Extract the [x, y] coordinate from the center of the cell holding the provided text.  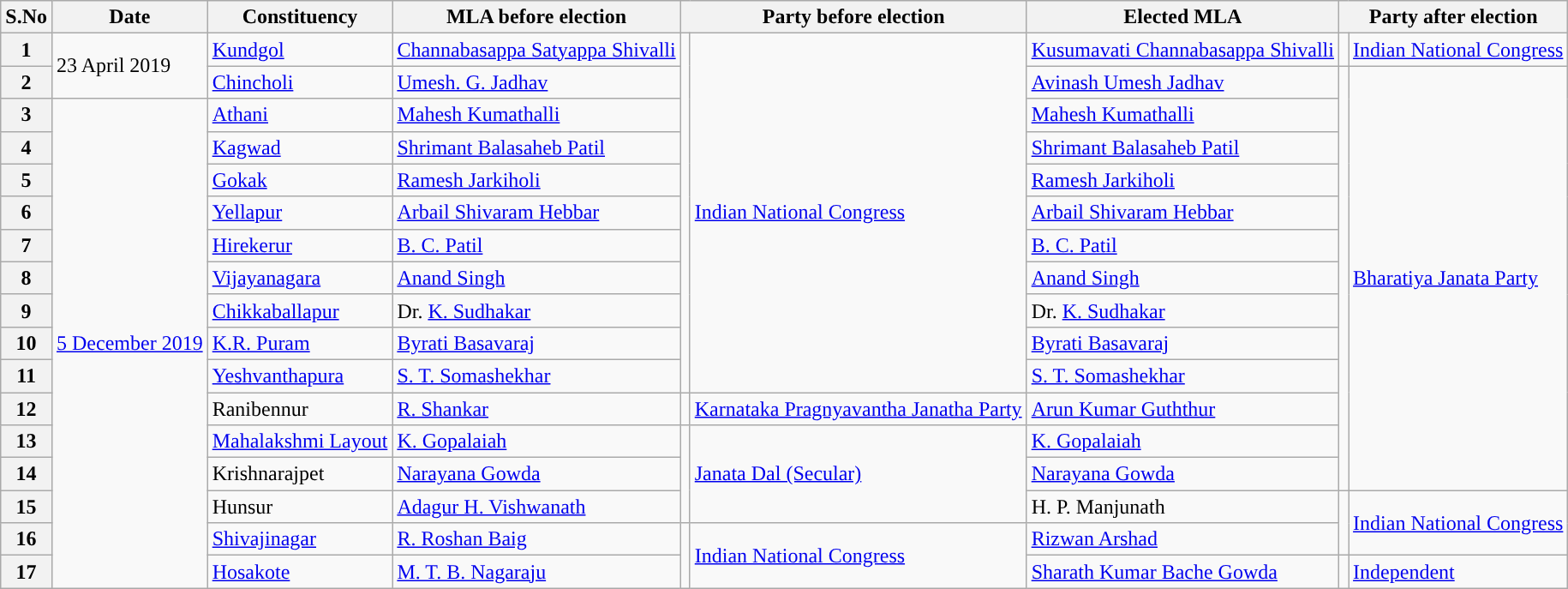
2 [27, 82]
11 [27, 376]
Janata Dal (Secular) [859, 474]
16 [27, 539]
Bharatiya Janata Party [1458, 278]
Adagur H. Vishwanath [536, 507]
7 [27, 245]
10 [27, 343]
Hirekerur [300, 245]
Shivajinagar [300, 539]
5 [27, 180]
3 [27, 115]
Umesh. G. Jadhav [536, 82]
Yeshvanthapura [300, 376]
Kagwad [300, 147]
Gokak [300, 180]
Vijayanagara [300, 278]
5 December 2019 [129, 343]
4 [27, 147]
17 [27, 572]
Yellapur [300, 213]
Date [129, 17]
R. Shankar [536, 409]
Chincholi [300, 82]
Karnataka Pragnyavantha Janatha Party [859, 409]
Sharath Kumar Bache Gowda [1182, 572]
Mahalakshmi Layout [300, 442]
Arun Kumar Guththur [1182, 409]
Avinash Umesh Jadhav [1182, 82]
9 [27, 310]
Chikkaballapur [300, 310]
13 [27, 442]
Elected MLA [1182, 17]
1 [27, 50]
Hunsur [300, 507]
14 [27, 474]
K.R. Puram [300, 343]
MLA before election [536, 17]
Rizwan Arshad [1182, 539]
Krishnarajpet [300, 474]
8 [27, 278]
Hosakote [300, 572]
M. T. B. Nagaraju [536, 572]
Party after election [1453, 17]
Kusumavati Channabasappa Shivalli [1182, 50]
Party before election [853, 17]
H. P. Manjunath [1182, 507]
12 [27, 409]
Constituency [300, 17]
Athani [300, 115]
Kundgol [300, 50]
S.No [27, 17]
Independent [1458, 572]
Channabasappa Satyappa Shivalli [536, 50]
R. Roshan Baig [536, 539]
6 [27, 213]
23 April 2019 [129, 66]
Ranibennur [300, 409]
15 [27, 507]
